Capture the cell that displays the provided text and extract its [x, y] central coordinate. 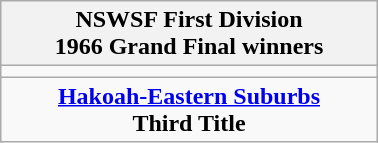
Hakoah-Eastern SuburbsThird Title [189, 110]
NSWSF First Division1966 Grand Final winners [189, 34]
